Extract the [X, Y] coordinate from the center of the cell holding the provided text.  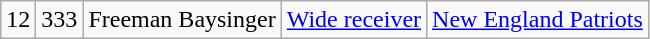
New England Patriots [538, 20]
Freeman Baysinger [182, 20]
12 [18, 20]
333 [60, 20]
Wide receiver [354, 20]
